Return (x, y) of the center of cell containing provided text 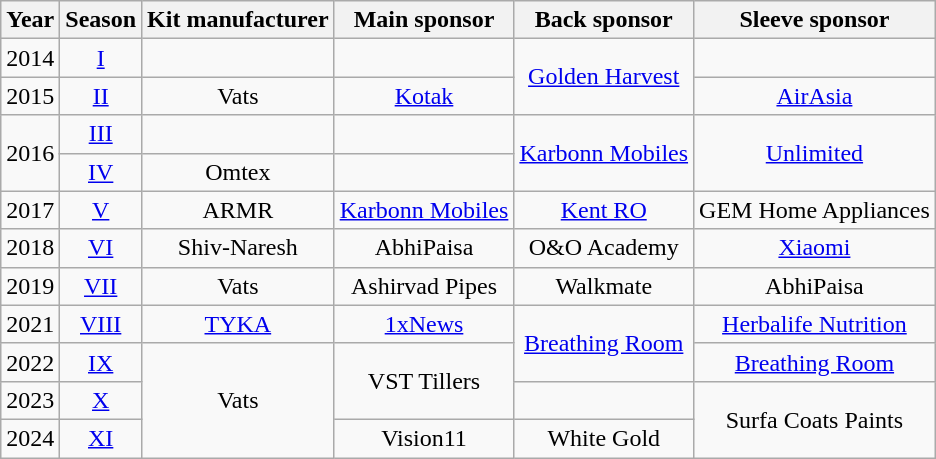
VIII (101, 324)
2024 (30, 438)
Sleeve sponsor (815, 20)
Surfa Coats Paints (815, 419)
IV (101, 172)
Herbalife Nutrition (815, 324)
ARMR (238, 210)
Xiaomi (815, 248)
XI (101, 438)
Main sponsor (424, 20)
O&O Academy (604, 248)
I (101, 58)
VST Tillers (424, 381)
Kotak (424, 96)
2016 (30, 153)
GEM Home Appliances (815, 210)
Vision11 (424, 438)
Season (101, 20)
Ashirvad Pipes (424, 286)
Unlimited (815, 153)
AirAsia (815, 96)
2023 (30, 400)
Golden Harvest (604, 77)
V (101, 210)
2014 (30, 58)
Kit manufacturer (238, 20)
II (101, 96)
2019 (30, 286)
Shiv-Naresh (238, 248)
IX (101, 362)
2015 (30, 96)
2018 (30, 248)
X (101, 400)
Year (30, 20)
TYKA (238, 324)
Back sponsor (604, 20)
VI (101, 248)
III (101, 134)
2022 (30, 362)
Walkmate (604, 286)
Kent RO (604, 210)
Omtex (238, 172)
VII (101, 286)
White Gold (604, 438)
2021 (30, 324)
1xNews (424, 324)
2017 (30, 210)
